Identify which cell holds the provided text, then report its [X, Y] central coordinate. 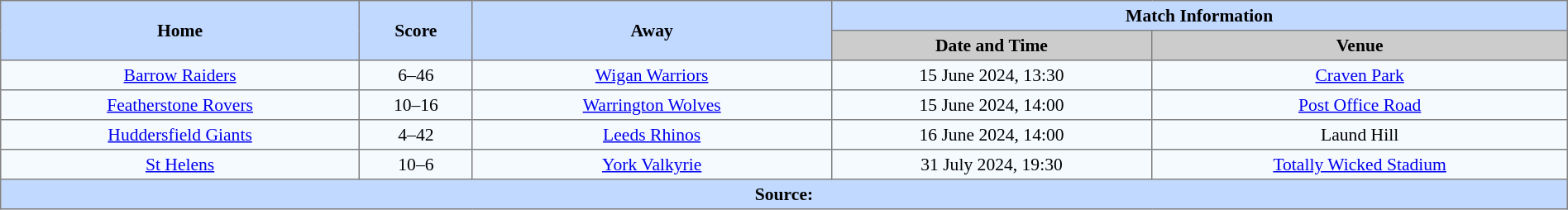
31 July 2024, 19:30 [992, 165]
Huddersfield Giants [180, 135]
6–46 [415, 75]
15 June 2024, 14:00 [992, 105]
Barrow Raiders [180, 75]
10–6 [415, 165]
16 June 2024, 14:00 [992, 135]
Laund Hill [1360, 135]
10–16 [415, 105]
Away [652, 31]
Date and Time [992, 45]
Home [180, 31]
Leeds Rhinos [652, 135]
Totally Wicked Stadium [1360, 165]
Venue [1360, 45]
Featherstone Rovers [180, 105]
Warrington Wolves [652, 105]
Source: [784, 194]
Score [415, 31]
Match Information [1199, 16]
York Valkyrie [652, 165]
Post Office Road [1360, 105]
15 June 2024, 13:30 [992, 75]
St Helens [180, 165]
Wigan Warriors [652, 75]
4–42 [415, 135]
Craven Park [1360, 75]
